Identify which cell holds the provided text, then report its (X, Y) central coordinate. 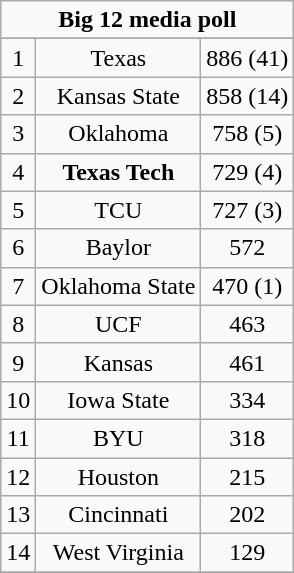
2 (18, 96)
Texas (118, 58)
215 (248, 477)
202 (248, 515)
13 (18, 515)
11 (18, 438)
470 (1) (248, 286)
9 (18, 362)
Kansas State (118, 96)
463 (248, 324)
Iowa State (118, 400)
8 (18, 324)
5 (18, 210)
7 (18, 286)
TCU (118, 210)
886 (41) (248, 58)
729 (4) (248, 172)
1 (18, 58)
UCF (118, 324)
4 (18, 172)
Houston (118, 477)
Baylor (118, 248)
129 (248, 553)
461 (248, 362)
Oklahoma (118, 134)
Kansas (118, 362)
West Virginia (118, 553)
Oklahoma State (118, 286)
BYU (118, 438)
858 (14) (248, 96)
Cincinnati (118, 515)
334 (248, 400)
10 (18, 400)
318 (248, 438)
758 (5) (248, 134)
12 (18, 477)
14 (18, 553)
Big 12 media poll (148, 20)
572 (248, 248)
Texas Tech (118, 172)
727 (3) (248, 210)
6 (18, 248)
3 (18, 134)
